Provide the (X, Y) coordinate of the cell's center where the given text is located.  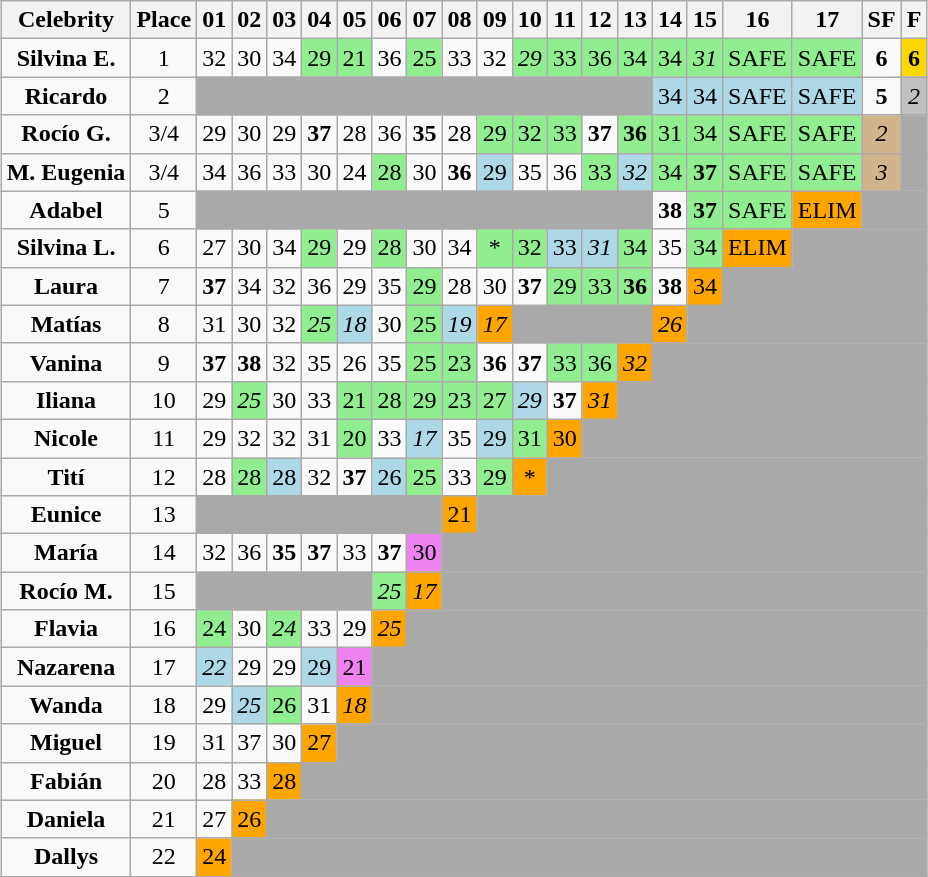
SF (882, 20)
Nazarena (66, 667)
Daniela (66, 819)
Silvina L. (66, 248)
Silvina E. (66, 58)
02 (250, 20)
9 (164, 362)
Vanina (66, 362)
3 (882, 172)
Adabel (66, 210)
Place (164, 20)
Rocío M. (66, 591)
Tití (66, 477)
Dallys (66, 857)
03 (284, 20)
Iliana (66, 400)
M. Eugenia (66, 172)
Wanda (66, 705)
Matías (66, 324)
Eunice (66, 515)
04 (320, 20)
01 (214, 20)
Fabián (66, 781)
Flavia (66, 629)
06 (390, 20)
Miguel (66, 743)
08 (460, 20)
8 (164, 324)
Ricardo (66, 96)
09 (494, 20)
1 (164, 58)
05 (354, 20)
F (914, 20)
7 (164, 286)
07 (424, 20)
María (66, 553)
Celebrity (66, 20)
Laura (66, 286)
Nicole (66, 438)
Rocío G. (66, 134)
